From the cell containing the given text, extract its center point as [x, y] coordinate. 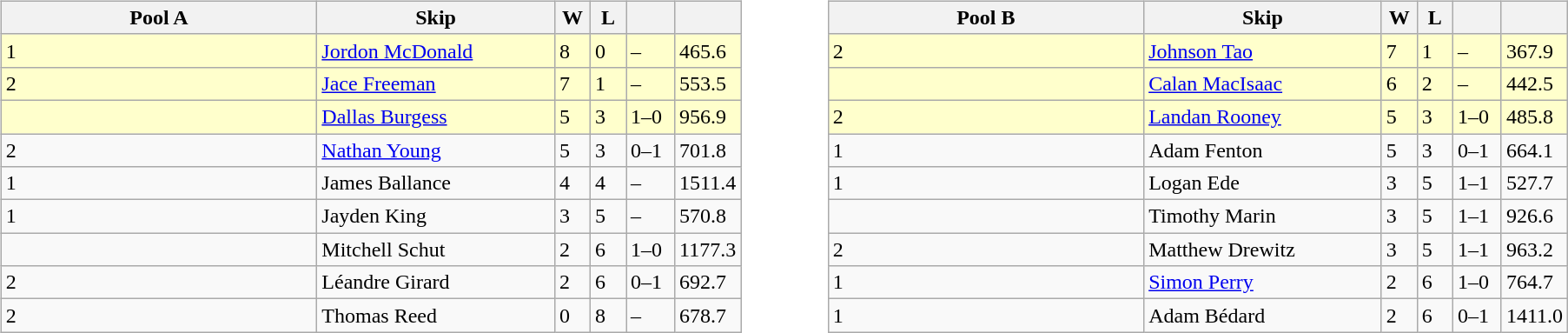
701.8 [708, 150]
664.1 [1534, 150]
Johnson Tao [1263, 50]
Dallas Burgess [436, 117]
Jayden King [436, 216]
Timothy Marin [1263, 216]
553.5 [708, 83]
Jordon McDonald [436, 50]
442.5 [1534, 83]
Adam Bédard [1263, 316]
Mitchell Schut [436, 250]
Pool A [159, 17]
570.8 [708, 216]
Simon Perry [1263, 283]
Calan MacIsaac [1263, 83]
Adam Fenton [1263, 150]
764.7 [1534, 283]
527.7 [1534, 183]
Landan Rooney [1263, 117]
James Ballance [436, 183]
Matthew Drewitz [1263, 250]
678.7 [708, 316]
1411.0 [1534, 316]
692.7 [708, 283]
Léandre Girard [436, 283]
485.8 [1534, 117]
1511.4 [708, 183]
963.2 [1534, 250]
956.9 [708, 117]
465.6 [708, 50]
926.6 [1534, 216]
Nathan Young [436, 150]
Logan Ede [1263, 183]
Thomas Reed [436, 316]
Pool B [986, 17]
Jace Freeman [436, 83]
367.9 [1534, 50]
1177.3 [708, 250]
